Determine the [x, y] coordinate at the center of the cell enclosing the given text.  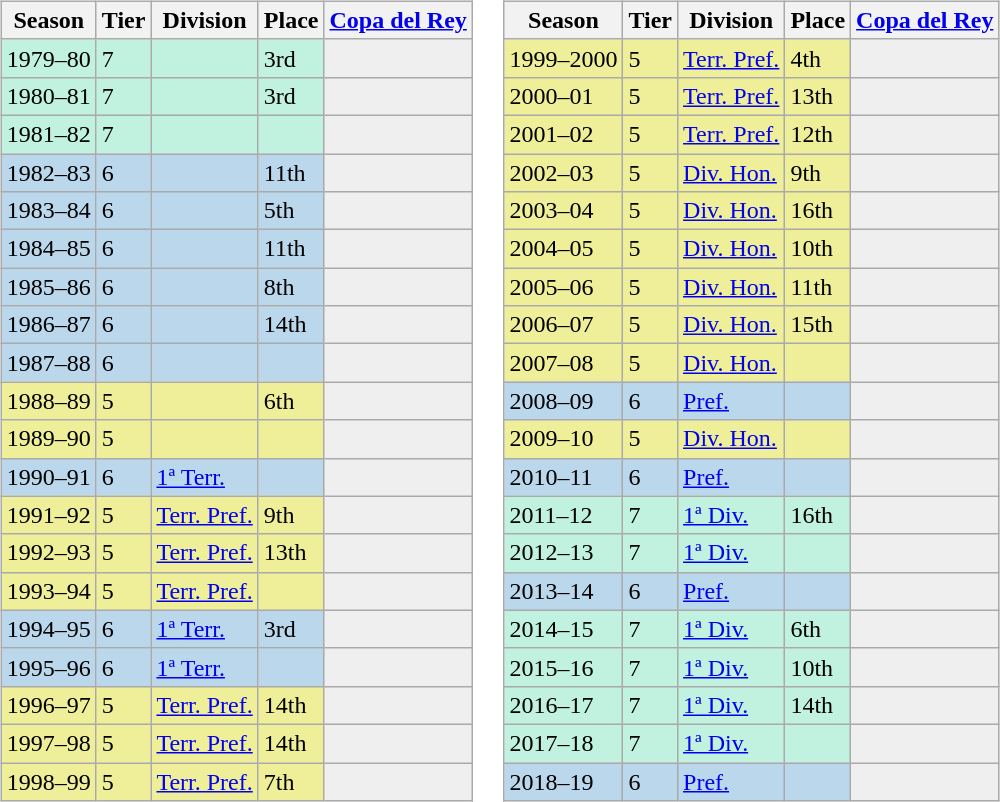
1986–87 [48, 325]
12th [818, 134]
1993–94 [48, 591]
2010–11 [564, 477]
2008–09 [564, 401]
1992–93 [48, 553]
2016–17 [564, 705]
1990–91 [48, 477]
1982–83 [48, 173]
2013–14 [564, 591]
1987–88 [48, 363]
1994–95 [48, 629]
2012–13 [564, 553]
1979–80 [48, 58]
1981–82 [48, 134]
1983–84 [48, 211]
2002–03 [564, 173]
1995–96 [48, 667]
2003–04 [564, 211]
1989–90 [48, 439]
2004–05 [564, 249]
1988–89 [48, 401]
2001–02 [564, 134]
1998–99 [48, 781]
2009–10 [564, 439]
2005–06 [564, 287]
8th [291, 287]
7th [291, 781]
1999–2000 [564, 58]
4th [818, 58]
2017–18 [564, 743]
2014–15 [564, 629]
1985–86 [48, 287]
2015–16 [564, 667]
5th [291, 211]
2006–07 [564, 325]
2018–19 [564, 781]
2007–08 [564, 363]
1980–81 [48, 96]
1984–85 [48, 249]
2000–01 [564, 96]
1991–92 [48, 515]
1996–97 [48, 705]
1997–98 [48, 743]
2011–12 [564, 515]
15th [818, 325]
